Provide the [x, y] coordinate of the cell's center where the given text is located.  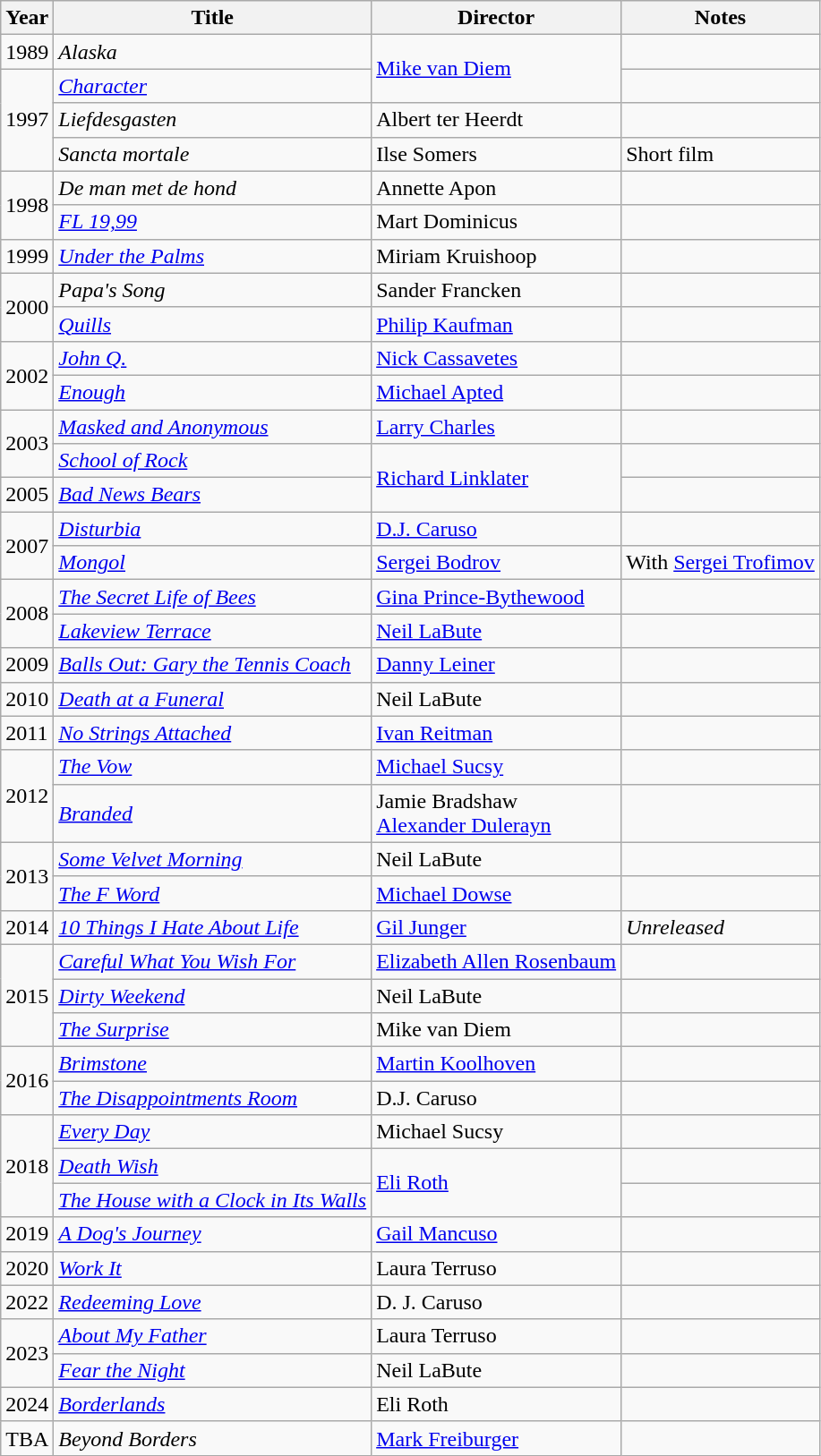
Masked and Anonymous [213, 427]
De man met de hond [213, 188]
2013 [27, 876]
The Secret Life of Bees [213, 597]
Liefdesgasten [213, 120]
2005 [27, 495]
Nick Cassavetes [496, 358]
1989 [27, 52]
10 Things I Hate About Life [213, 927]
Michael Apted [496, 392]
2012 [27, 796]
2008 [27, 614]
Annette Apon [496, 188]
Alaska [213, 52]
No Strings Attached [213, 733]
John Q. [213, 358]
School of Rock [213, 461]
Fear the Night [213, 1370]
1997 [27, 120]
Enough [213, 392]
Under the Palms [213, 256]
The F Word [213, 893]
The Vow [213, 767]
2018 [27, 1166]
Jamie BradshawAlexander Dulerayn [496, 813]
2023 [27, 1353]
Every Day [213, 1132]
Notes [721, 18]
Mongol [213, 563]
2007 [27, 546]
2015 [27, 995]
About My Father [213, 1336]
Sancta mortale [213, 154]
The Surprise [213, 1030]
Miriam Kruishoop [496, 256]
Death at a Funeral [213, 699]
2016 [27, 1081]
Elizabeth Allen Rosenbaum [496, 961]
Mark Freiburger [496, 1438]
2022 [27, 1302]
2000 [27, 307]
Beyond Borders [213, 1438]
2009 [27, 665]
Gail Mancuso [496, 1234]
Mart Dominicus [496, 222]
Michael Dowse [496, 893]
Director [496, 18]
Branded [213, 813]
D. J. Caruso [496, 1302]
TBA [27, 1438]
Careful What You Wish For [213, 961]
Papa's Song [213, 290]
Sergei Bodrov [496, 563]
Balls Out: Gary the Tennis Coach [213, 665]
2003 [27, 444]
2014 [27, 927]
1999 [27, 256]
Lakeview Terrace [213, 631]
Character [213, 86]
Brimstone [213, 1064]
Danny Leiner [496, 665]
2019 [27, 1234]
Quills [213, 324]
The Disappointments Room [213, 1098]
2024 [27, 1404]
Ivan Reitman [496, 733]
Short film [721, 154]
Some Velvet Morning [213, 859]
Unreleased [721, 927]
FL 19,99 [213, 222]
Borderlands [213, 1404]
Ilse Somers [496, 154]
Redeeming Love [213, 1302]
A Dog's Journey [213, 1234]
Philip Kaufman [496, 324]
1998 [27, 205]
Bad News Bears [213, 495]
The House with a Clock in Its Walls [213, 1200]
Dirty Weekend [213, 996]
Title [213, 18]
Work It [213, 1268]
Richard Linklater [496, 478]
2002 [27, 375]
2020 [27, 1268]
Sander Francken [496, 290]
Gina Prince-Bythewood [496, 597]
Larry Charles [496, 427]
Gil Junger [496, 927]
Albert ter Heerdt [496, 120]
Death Wish [213, 1166]
Disturbia [213, 529]
Martin Koolhoven [496, 1064]
2010 [27, 699]
Year [27, 18]
2011 [27, 733]
With Sergei Trofimov [721, 563]
